Locate the cell with the specified text and output its [x, y] center coordinate. 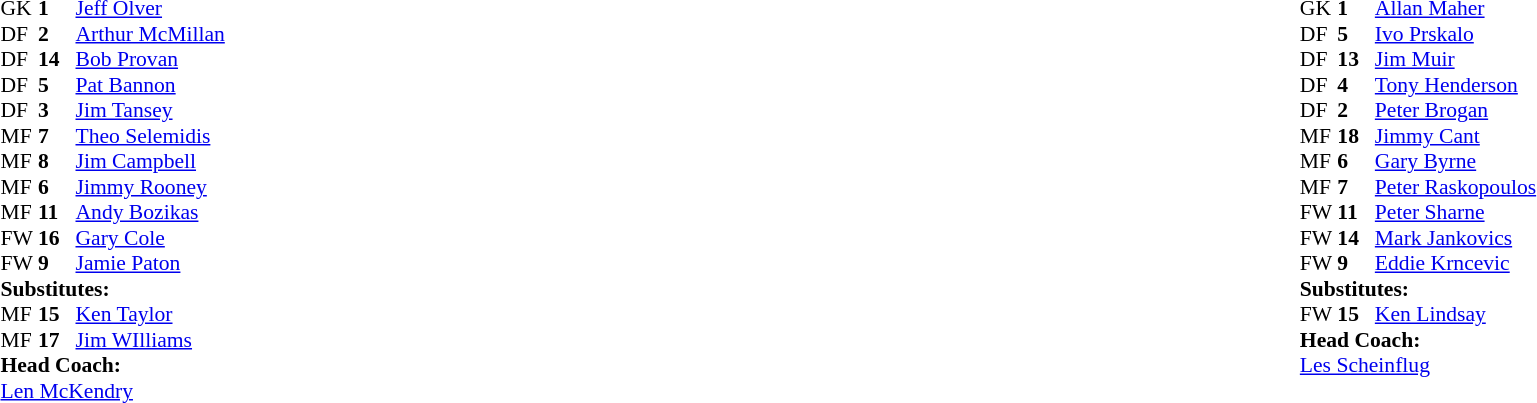
Pat Bannon [150, 85]
Jim Campbell [150, 161]
Arthur McMillan [150, 34]
Gary Cole [150, 238]
Jamie Paton [150, 263]
Peter Brogan [1456, 111]
Peter Sharne [1456, 213]
Theo Selemidis [150, 136]
Peter Raskopoulos [1456, 187]
Bob Provan [150, 59]
17 [57, 340]
Jim Tansey [150, 111]
Ken Taylor [150, 315]
Jim Muir [1456, 59]
Jimmy Rooney [150, 187]
Jimmy Cant [1456, 136]
4 [1356, 85]
Jim WIlliams [150, 340]
8 [57, 161]
16 [57, 238]
Tony Henderson [1456, 85]
Les Scheinflug [1418, 365]
Eddie Krncevic [1456, 263]
Mark Jankovics [1456, 238]
Ivo Prskalo [1456, 34]
Ken Lindsay [1456, 315]
Gary Byrne [1456, 161]
13 [1356, 59]
3 [57, 111]
Andy Bozikas [150, 213]
18 [1356, 136]
